Pinpoint the cell where the given text exists, returning its [x, y] midpoint coordinate. 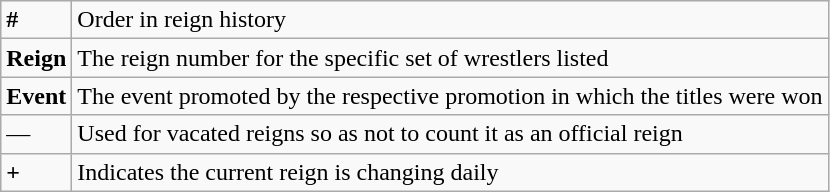
Indicates the current reign is changing daily [450, 172]
— [36, 134]
# [36, 20]
+ [36, 172]
The event promoted by the respective promotion in which the titles were won [450, 96]
Reign [36, 58]
Order in reign history [450, 20]
The reign number for the specific set of wrestlers listed [450, 58]
Event [36, 96]
Used for vacated reigns so as not to count it as an official reign [450, 134]
